Return (X, Y) of the center of cell containing provided text 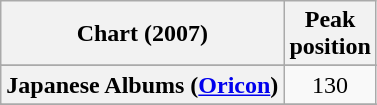
Chart (2007) (142, 34)
Peakposition (330, 34)
130 (330, 85)
Japanese Albums (Oricon) (142, 85)
